Return the (x, y) coordinate for the center point of the cell that contains the specified text.  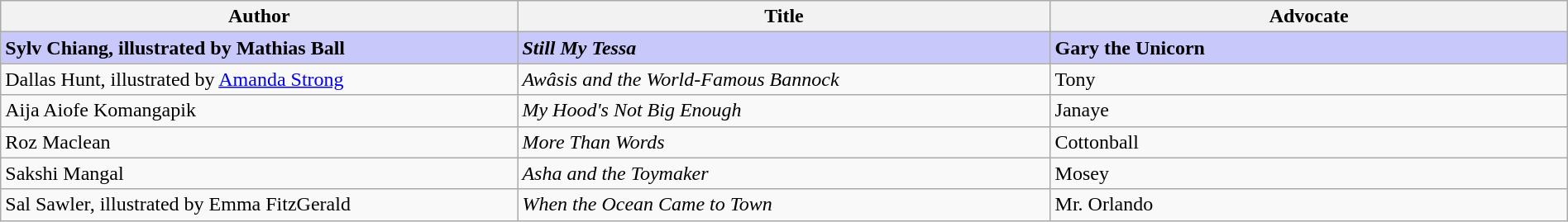
When the Ocean Came to Town (784, 205)
Still My Tessa (784, 48)
My Hood's Not Big Enough (784, 111)
Author (260, 17)
Mr. Orlando (1308, 205)
Awâsis and the World-Famous Bannock (784, 79)
Janaye (1308, 111)
Sakshi Mangal (260, 173)
Cottonball (1308, 142)
Advocate (1308, 17)
Dallas Hunt, illustrated by Amanda Strong (260, 79)
Aija Aiofe Komangapik (260, 111)
Sylv Chiang, illustrated by Mathias Ball (260, 48)
Title (784, 17)
Asha and the Toymaker (784, 173)
Roz Maclean (260, 142)
Mosey (1308, 173)
Tony (1308, 79)
Sal Sawler, illustrated by Emma FitzGerald (260, 205)
Gary the Unicorn (1308, 48)
More Than Words (784, 142)
